Return the [x, y] coordinate for the center point of the cell that contains the specified text.  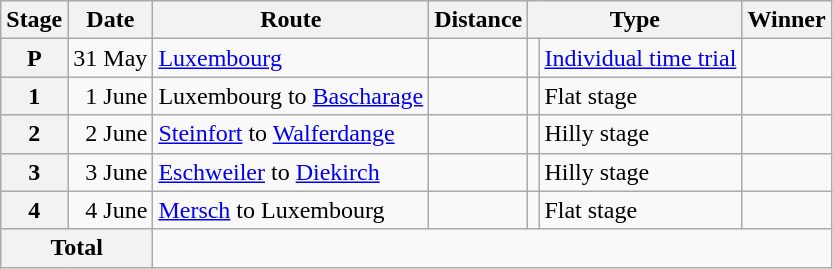
4 June [110, 210]
1 June [110, 96]
Route [291, 20]
Eschweiler to Diekirch [291, 172]
3 June [110, 172]
Luxembourg [291, 58]
Type [635, 20]
Steinfort to Walferdange [291, 134]
Distance [478, 20]
1 [34, 96]
Mersch to Luxembourg [291, 210]
Date [110, 20]
Winner [786, 20]
Total [77, 248]
31 May [110, 58]
2 June [110, 134]
Stage [34, 20]
Individual time trial [640, 58]
4 [34, 210]
3 [34, 172]
Luxembourg to Bascharage [291, 96]
2 [34, 134]
P [34, 58]
